Provide the [x, y] coordinate of the cell's center where the given text is located.  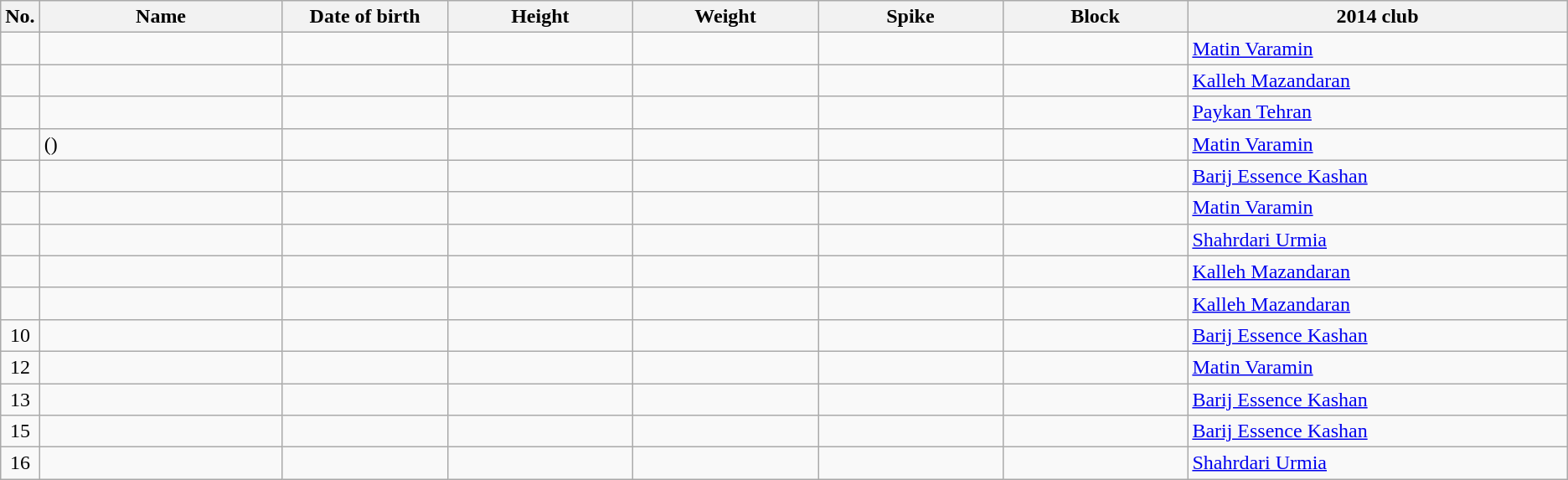
Date of birth [365, 17]
2014 club [1377, 17]
Name [161, 17]
Weight [725, 17]
Height [539, 17]
Spike [911, 17]
12 [20, 367]
Block [1096, 17]
Paykan Tehran [1377, 112]
15 [20, 431]
() [161, 144]
No. [20, 17]
16 [20, 463]
10 [20, 335]
13 [20, 400]
